Find where the given text appears and provide that cell's center as [x, y] coordinate. 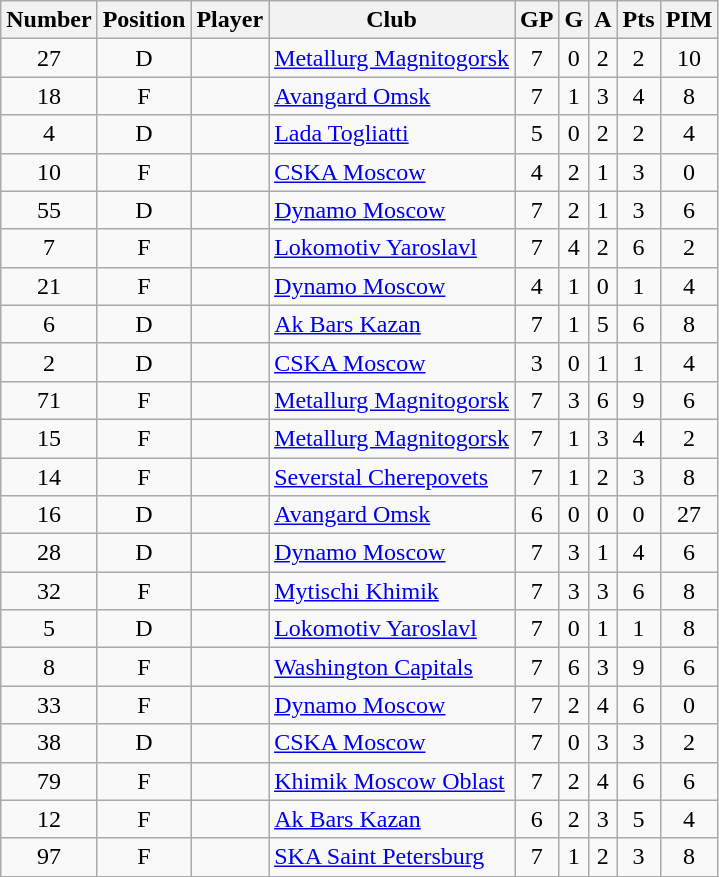
GP [537, 20]
21 [49, 286]
33 [49, 705]
55 [49, 210]
Mytischi Khimik [392, 591]
Number [49, 20]
18 [49, 96]
14 [49, 477]
97 [49, 857]
32 [49, 591]
15 [49, 438]
Severstal Cherepovets [392, 477]
28 [49, 553]
Pts [638, 20]
16 [49, 515]
Lada Togliatti [392, 134]
SKA Saint Petersburg [392, 857]
A [603, 20]
79 [49, 781]
Washington Capitals [392, 667]
Position [144, 20]
PIM [689, 20]
12 [49, 819]
Khimik Moscow Oblast [392, 781]
Club [392, 20]
71 [49, 400]
38 [49, 743]
Player [230, 20]
G [574, 20]
